Scan for the cell matching the given text and deliver its [X, Y] coordinate at center. 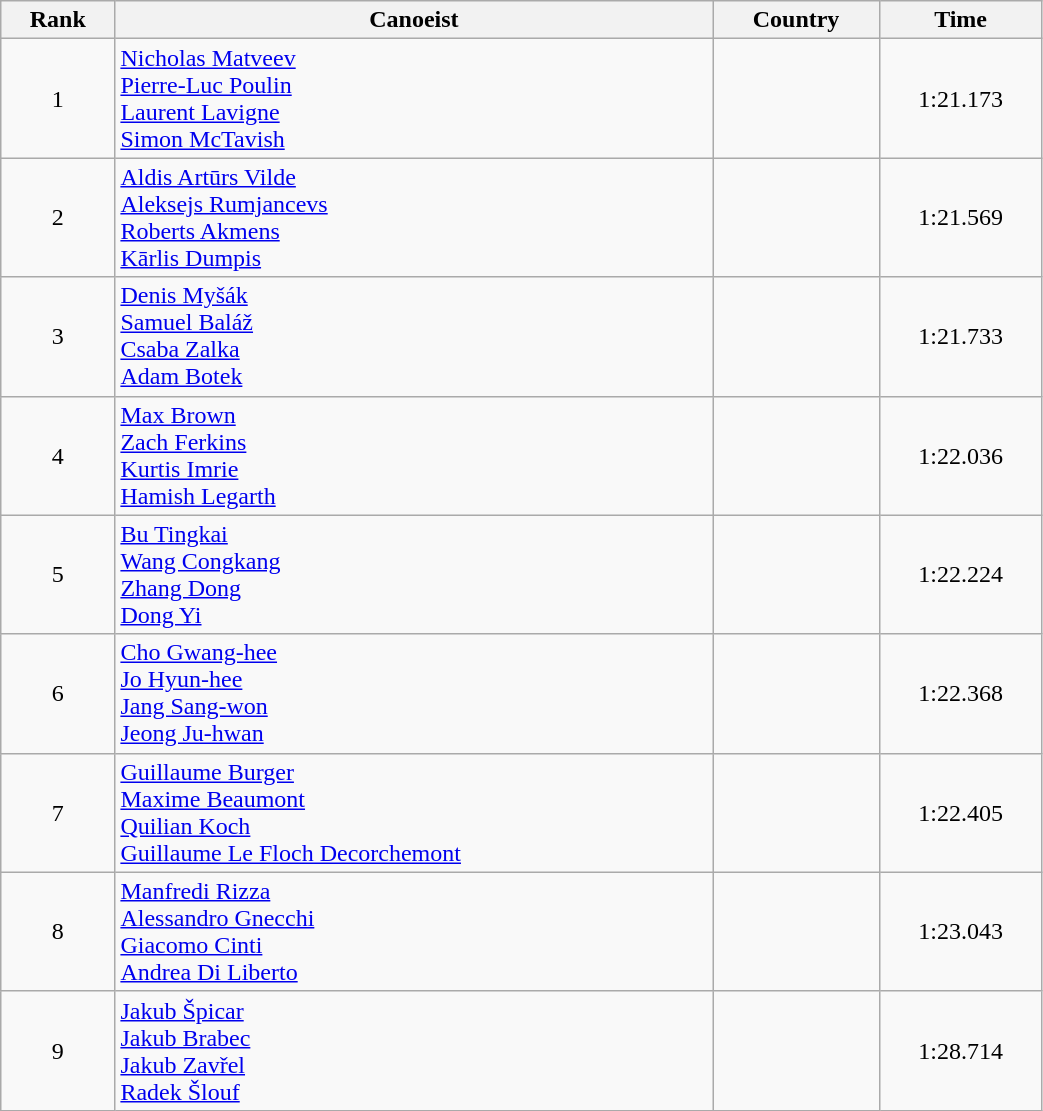
Rank [58, 20]
2 [58, 218]
Cho Gwang-heeJo Hyun-heeJang Sang-wonJeong Ju-hwan [414, 694]
Denis MyšákSamuel BalážCsaba ZalkaAdam Botek [414, 336]
Canoeist [414, 20]
Manfredi RizzaAlessandro GnecchiGiacomo CintiAndrea Di Liberto [414, 932]
4 [58, 456]
1:21.173 [960, 98]
1:23.043 [960, 932]
1:28.714 [960, 1050]
1:22.036 [960, 456]
Bu TingkaiWang CongkangZhang DongDong Yi [414, 574]
Aldis Artūrs VildeAleksejs RumjancevsRoberts AkmensKārlis Dumpis [414, 218]
Jakub ŠpicarJakub BrabecJakub ZavřelRadek Šlouf [414, 1050]
1:22.224 [960, 574]
8 [58, 932]
Nicholas MatveevPierre-Luc PoulinLaurent LavigneSimon McTavish [414, 98]
3 [58, 336]
6 [58, 694]
1:22.368 [960, 694]
1 [58, 98]
1:21.733 [960, 336]
1:22.405 [960, 812]
1:21.569 [960, 218]
Guillaume BurgerMaxime BeaumontQuilian KochGuillaume Le Floch Decorchemont [414, 812]
7 [58, 812]
9 [58, 1050]
Time [960, 20]
Country [796, 20]
5 [58, 574]
Max BrownZach FerkinsKurtis ImrieHamish Legarth [414, 456]
